Provide the (x, y) coordinate of the cell's center where the given text is located.  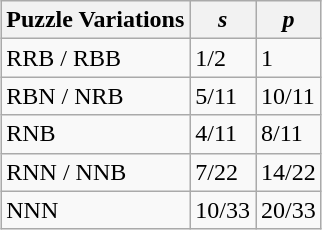
5/11 (223, 96)
NNN (96, 210)
7/22 (223, 172)
Puzzle Variations (96, 20)
1 (289, 58)
s (223, 20)
4/11 (223, 134)
1/2 (223, 58)
14/22 (289, 172)
10/33 (223, 210)
p (289, 20)
RNN / NNB (96, 172)
RNB (96, 134)
20/33 (289, 210)
RBN / NRB (96, 96)
RRB / RBB (96, 58)
10/11 (289, 96)
8/11 (289, 134)
